Return [X, Y] of the center of cell containing provided text 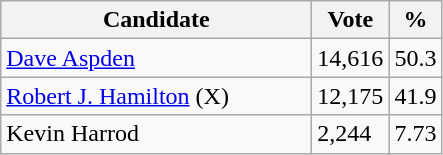
7.73 [416, 134]
14,616 [350, 58]
% [416, 20]
41.9 [416, 96]
Robert J. Hamilton (X) [156, 96]
Dave Aspden [156, 58]
2,244 [350, 134]
12,175 [350, 96]
Candidate [156, 20]
Vote [350, 20]
Kevin Harrod [156, 134]
50.3 [416, 58]
